Identify which cell holds the provided text, then report its [X, Y] central coordinate. 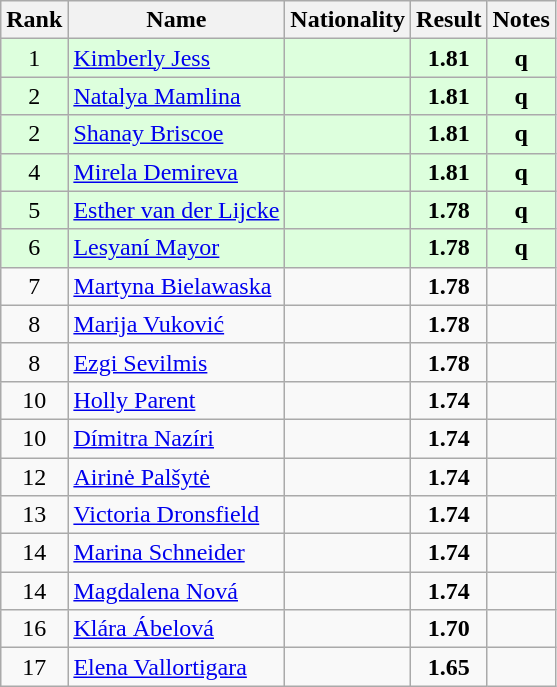
Martyna Bielawaska [176, 286]
Ezgi Sevilmis [176, 362]
Name [176, 20]
1 [34, 58]
1.65 [449, 667]
Notes [521, 20]
17 [34, 667]
12 [34, 477]
Klára Ábelová [176, 629]
5 [34, 210]
Dímitra Nazíri [176, 438]
Result [449, 20]
Nationality [348, 20]
Shanay Briscoe [176, 134]
6 [34, 248]
Natalya Mamlina [176, 96]
Victoria Dronsfield [176, 515]
13 [34, 515]
Airinė Palšytė [176, 477]
Marija Vuković [176, 324]
Elena Vallortigara [176, 667]
Kimberly Jess [176, 58]
16 [34, 629]
1.70 [449, 629]
Marina Schneider [176, 553]
Rank [34, 20]
Magdalena Nová [176, 591]
7 [34, 286]
Mirela Demireva [176, 172]
4 [34, 172]
Lesyaní Mayor [176, 248]
Holly Parent [176, 400]
Esther van der Lijcke [176, 210]
